Detect which cell encompasses the target text, then output its [x, y] center coordinate. 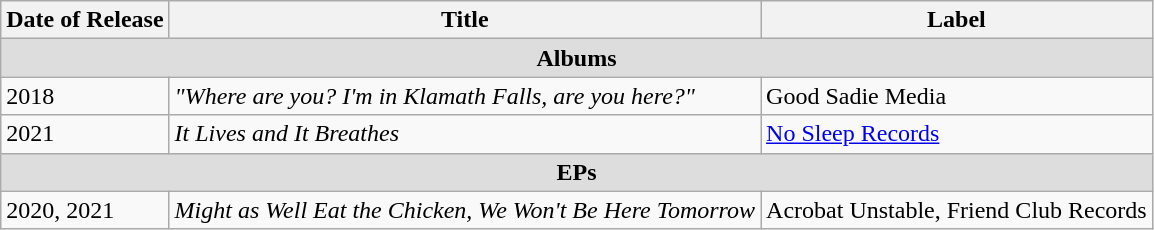
It Lives and It Breathes [464, 134]
EPs [576, 172]
No Sleep Records [957, 134]
2018 [85, 96]
Title [464, 20]
2020, 2021 [85, 210]
2021 [85, 134]
Date of Release [85, 20]
Good Sadie Media [957, 96]
Might as Well Eat the Chicken, We Won't Be Here Tomorrow [464, 210]
Label [957, 20]
"Where are you? I'm in Klamath Falls, are you here?" [464, 96]
Albums [576, 58]
Acrobat Unstable, Friend Club Records [957, 210]
